Output the [x, y] coordinate of the center of the cell containing the given text.  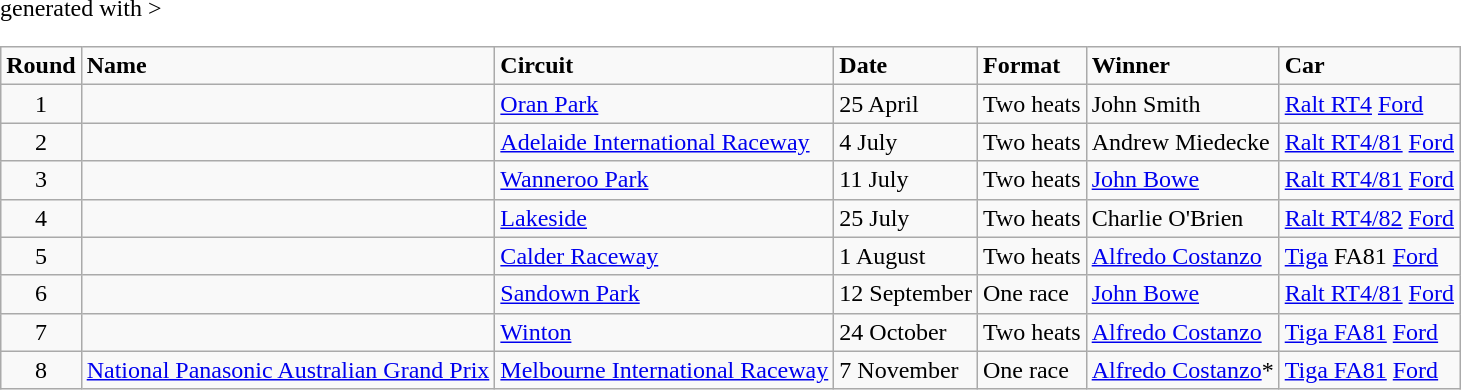
11 July [906, 180]
Winner [1182, 66]
6 [41, 294]
12 September [906, 294]
Circuit [664, 66]
Lakeside [664, 218]
Charlie O'Brien [1182, 218]
Sandown Park [664, 294]
4 July [906, 142]
Name [288, 66]
Format [1032, 66]
3 [41, 180]
Oran Park [664, 104]
25 April [906, 104]
25 July [906, 218]
1 [41, 104]
Wanneroo Park [664, 180]
5 [41, 256]
Adelaide International Raceway [664, 142]
2 [41, 142]
Car [1369, 66]
Ralt RT4 Ford [1369, 104]
John Smith [1182, 104]
Ralt RT4/82 Ford [1369, 218]
4 [41, 218]
Date [906, 66]
Winton [664, 332]
Melbourne International Raceway [664, 370]
7 [41, 332]
24 October [906, 332]
Round [41, 66]
7 November [906, 370]
Andrew Miedecke [1182, 142]
Calder Raceway [664, 256]
8 [41, 370]
1 August [906, 256]
National Panasonic Australian Grand Prix [288, 370]
Alfredo Costanzo* [1182, 370]
